Scan for the cell matching the given text and deliver its [X, Y] coordinate at center. 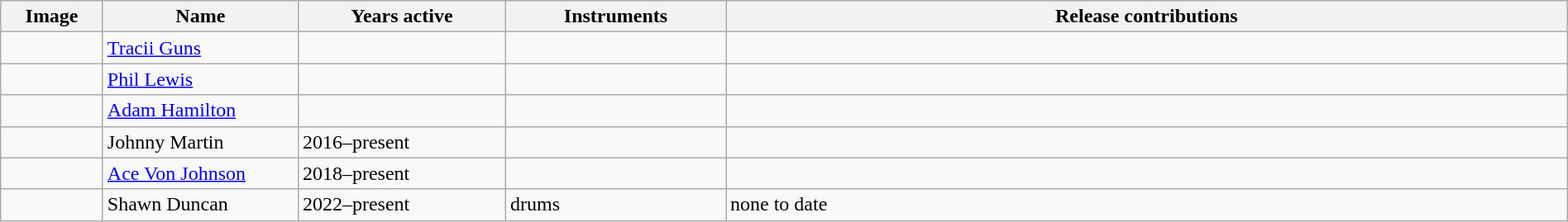
2022–present [402, 205]
Image [52, 17]
2018–present [402, 173]
Phil Lewis [200, 79]
Johnny Martin [200, 142]
Release contributions [1147, 17]
Shawn Duncan [200, 205]
Ace Von Johnson [200, 173]
Tracii Guns [200, 48]
Instruments [615, 17]
Adam Hamilton [200, 111]
none to date [1147, 205]
Years active [402, 17]
Name [200, 17]
2016–present [402, 142]
drums [615, 205]
